Scan for the cell matching the given text and deliver its (x, y) coordinate at center. 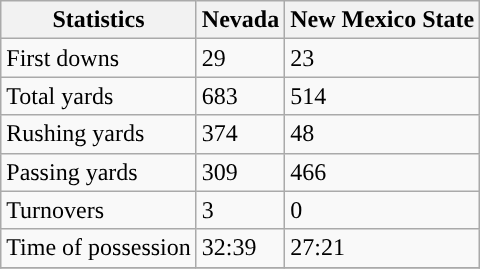
3 (240, 210)
Nevada (240, 20)
32:39 (240, 248)
23 (382, 58)
309 (240, 172)
0 (382, 210)
683 (240, 96)
Total yards (99, 96)
Rushing yards (99, 134)
New Mexico State (382, 20)
514 (382, 96)
Statistics (99, 20)
466 (382, 172)
29 (240, 58)
Passing yards (99, 172)
First downs (99, 58)
Turnovers (99, 210)
48 (382, 134)
27:21 (382, 248)
374 (240, 134)
Time of possession (99, 248)
